Return (X, Y) of the center of cell containing provided text 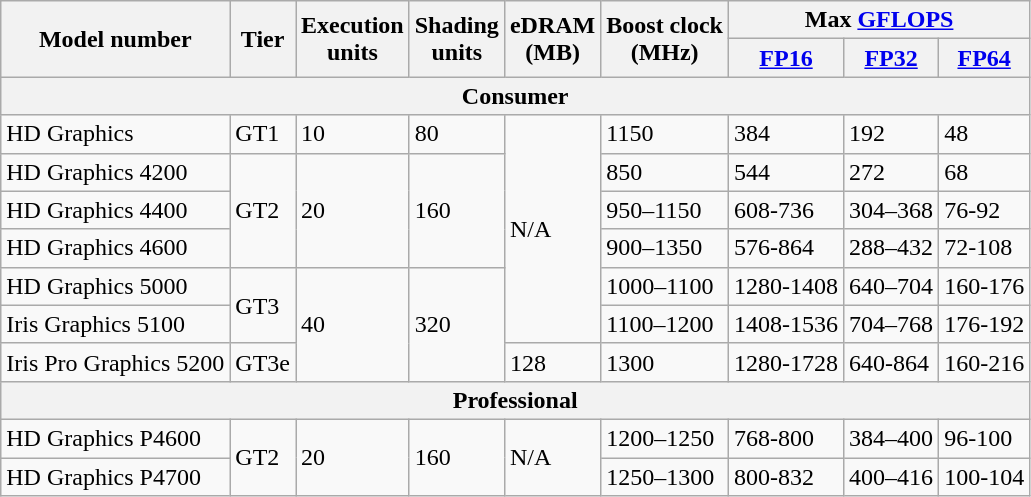
100-104 (984, 477)
HD Graphics 4400 (116, 210)
Boost clock(MHz) (665, 39)
192 (892, 134)
GT3 (263, 305)
640-864 (892, 362)
850 (665, 172)
96-100 (984, 438)
HD Graphics P4700 (116, 477)
HD Graphics 5000 (116, 286)
10 (353, 134)
Model number (116, 39)
1280-1728 (786, 362)
576-864 (786, 248)
1000–1100 (665, 286)
HD Graphics P4600 (116, 438)
304–368 (892, 210)
1200–1250 (665, 438)
176-192 (984, 324)
Consumer (516, 96)
950–1150 (665, 210)
900–1350 (665, 248)
HD Graphics (116, 134)
eDRAM(MB) (552, 39)
48 (984, 134)
FP32 (892, 58)
288–432 (892, 248)
160-216 (984, 362)
HD Graphics 4200 (116, 172)
544 (786, 172)
1250–1300 (665, 477)
640–704 (892, 286)
68 (984, 172)
384 (786, 134)
800-832 (786, 477)
HD Graphics 4600 (116, 248)
GT1 (263, 134)
Execution units (353, 39)
1280-1408 (786, 286)
128 (552, 362)
FP64 (984, 58)
Max GFLOPS (878, 20)
FP16 (786, 58)
704–768 (892, 324)
Iris Graphics 5100 (116, 324)
72-108 (984, 248)
Tier (263, 39)
76-92 (984, 210)
1300 (665, 362)
320 (456, 324)
Professional (516, 400)
80 (456, 134)
400–416 (892, 477)
608-736 (786, 210)
1100–1200 (665, 324)
Iris Pro Graphics 5200 (116, 362)
384–400 (892, 438)
160-176 (984, 286)
272 (892, 172)
GT3e (263, 362)
1408-1536 (786, 324)
768-800 (786, 438)
1150 (665, 134)
Shading units (456, 39)
40 (353, 324)
